Find where the given text appears and provide that cell's center as [x, y] coordinate. 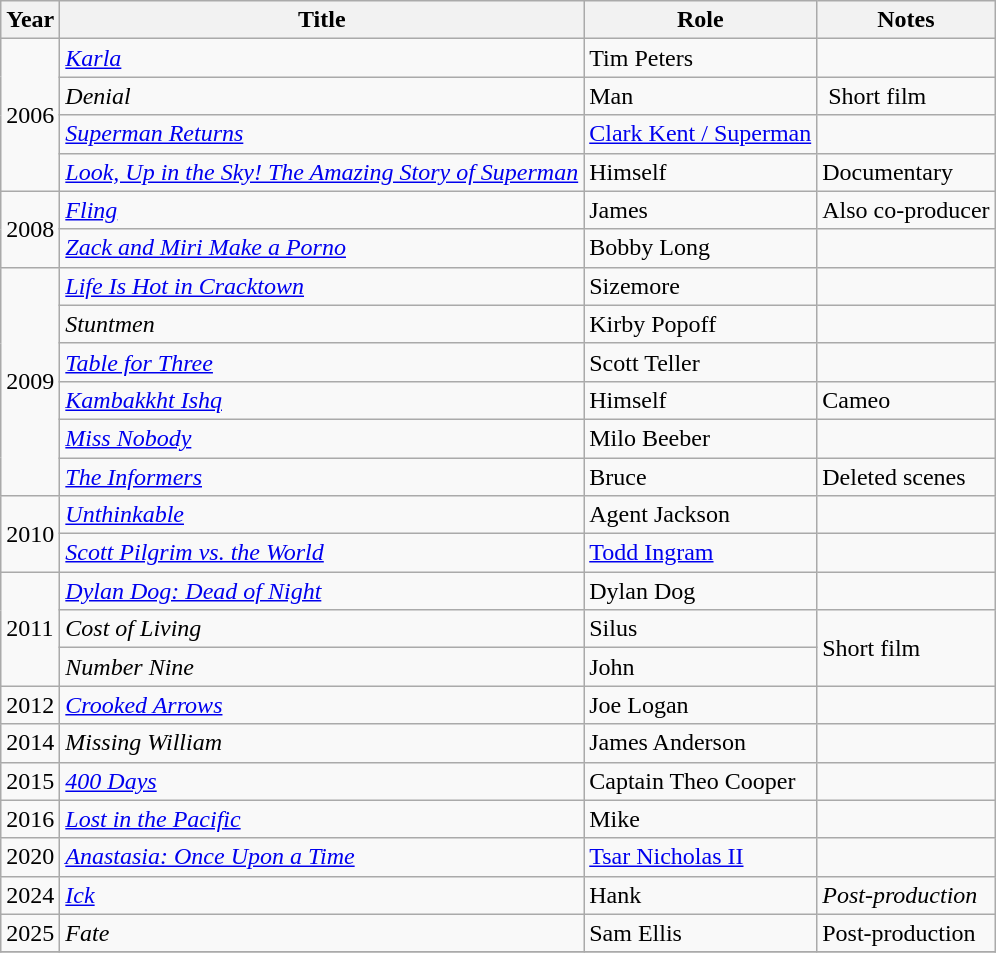
Bobby Long [700, 248]
Cost of Living [322, 629]
2020 [30, 857]
Tsar Nicholas II [700, 857]
Fate [322, 933]
Milo Beeber [700, 438]
Hank [700, 895]
James [700, 210]
Karla [322, 58]
Silus [700, 629]
Table for Three [322, 362]
Tim Peters [700, 58]
Unthinkable [322, 515]
Miss Nobody [322, 438]
Agent Jackson [700, 515]
Year [30, 20]
Ick [322, 895]
Zack and Miri Make a Porno [322, 248]
Dylan Dog [700, 591]
Role [700, 20]
Sizemore [700, 286]
Scott Teller [700, 362]
Look, Up in the Sky! The Amazing Story of Superman [322, 172]
Scott Pilgrim vs. the World [322, 553]
Title [322, 20]
Bruce [700, 477]
Clark Kent / Superman [700, 134]
2024 [30, 895]
2014 [30, 743]
Mike [700, 819]
James Anderson [700, 743]
Superman Returns [322, 134]
2010 [30, 534]
400 Days [322, 781]
Todd Ingram [700, 553]
Cameo [906, 400]
Stuntmen [322, 324]
Life Is Hot in Cracktown [322, 286]
Deleted scenes [906, 477]
Sam Ellis [700, 933]
2006 [30, 115]
Man [700, 96]
Fling [322, 210]
Dylan Dog: Dead of Night [322, 591]
2012 [30, 705]
2009 [30, 381]
Number Nine [322, 667]
Notes [906, 20]
Kirby Popoff [700, 324]
Also co-producer [906, 210]
Documentary [906, 172]
Lost in the Pacific [322, 819]
Missing William [322, 743]
2008 [30, 229]
Crooked Arrows [322, 705]
Anastasia: Once Upon a Time [322, 857]
2016 [30, 819]
Kambakkht Ishq [322, 400]
Captain Theo Cooper [700, 781]
2015 [30, 781]
Joe Logan [700, 705]
2011 [30, 629]
John [700, 667]
Denial [322, 96]
2025 [30, 933]
The Informers [322, 477]
